For the text-containing cell, return its midpoint in (X, Y) coordinate format. 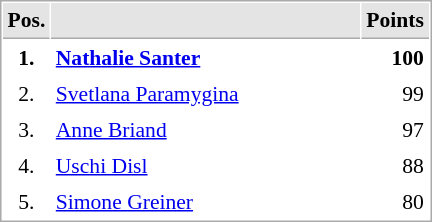
2. (26, 93)
3. (26, 129)
1. (26, 57)
99 (396, 93)
4. (26, 165)
80 (396, 201)
5. (26, 201)
Nathalie Santer (206, 57)
Svetlana Paramygina (206, 93)
Pos. (26, 21)
88 (396, 165)
100 (396, 57)
Simone Greiner (206, 201)
Points (396, 21)
97 (396, 129)
Uschi Disl (206, 165)
Anne Briand (206, 129)
